From the cell containing the given text, extract its center point as (X, Y) coordinate. 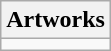
Artworks (56, 20)
